Locate the cell with the specified text and output its [X, Y] center coordinate. 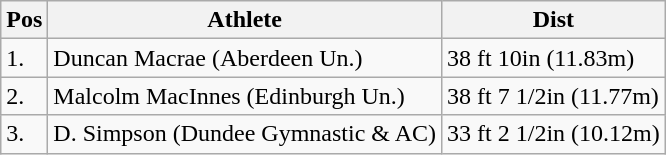
3. [24, 134]
Pos [24, 20]
33 ft 2 1/2in (10.12m) [554, 134]
Athlete [245, 20]
38 ft 7 1/2in (11.77m) [554, 96]
Duncan Macrae (Aberdeen Un.) [245, 58]
D. Simpson (Dundee Gymnastic & AC) [245, 134]
Malcolm MacInnes (Edinburgh Un.) [245, 96]
Dist [554, 20]
1. [24, 58]
2. [24, 96]
38 ft 10in (11.83m) [554, 58]
